Detect which cell encompasses the target text, then output its [x, y] center coordinate. 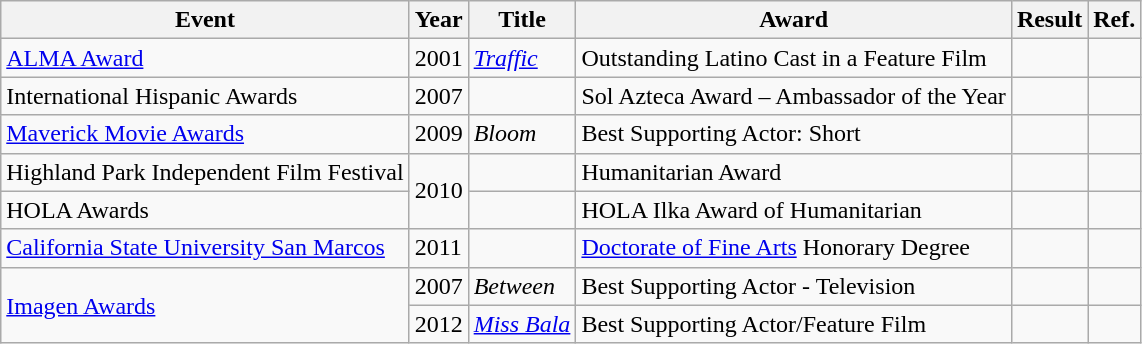
Ref. [1114, 20]
Sol Azteca Award – Ambassador of the Year [794, 96]
Maverick Movie Awards [205, 134]
ALMA Award [205, 58]
2012 [438, 324]
Between [522, 286]
Best Supporting Actor: Short [794, 134]
2010 [438, 191]
Miss Bala [522, 324]
Highland Park Independent Film Festival [205, 172]
HOLA Ilka Award of Humanitarian [794, 210]
2011 [438, 248]
Bloom [522, 134]
Result [1049, 20]
Humanitarian Award [794, 172]
Award [794, 20]
Best Supporting Actor - Television [794, 286]
Best Supporting Actor/Feature Film [794, 324]
2009 [438, 134]
HOLA Awards [205, 210]
Doctorate of Fine Arts Honorary Degree [794, 248]
Title [522, 20]
2001 [438, 58]
Event [205, 20]
Outstanding Latino Cast in a Feature Film [794, 58]
International Hispanic Awards [205, 96]
Traffic [522, 58]
Year [438, 20]
Imagen Awards [205, 305]
California State University San Marcos [205, 248]
